Detect which cell encompasses the target text, then output its (x, y) center coordinate. 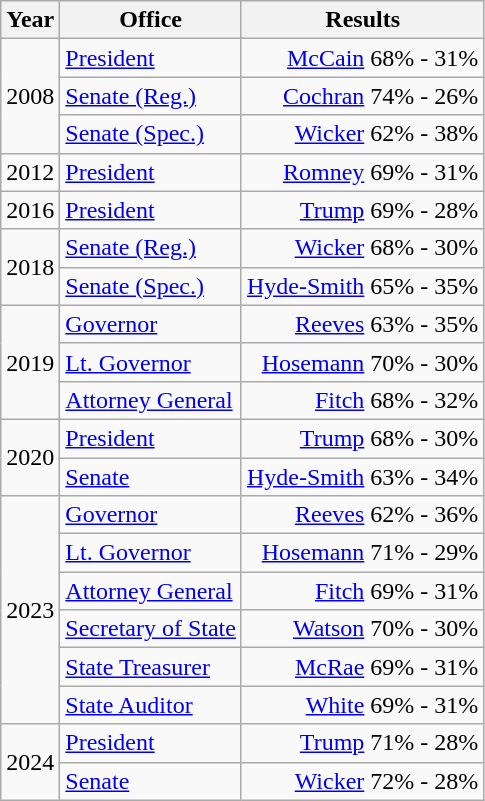
Trump 68% - 30% (362, 438)
Fitch 69% - 31% (362, 591)
Wicker 72% - 28% (362, 781)
Romney 69% - 31% (362, 172)
Fitch 68% - 32% (362, 400)
2020 (30, 457)
2024 (30, 762)
Hosemann 71% - 29% (362, 553)
Hyde-Smith 63% - 34% (362, 477)
2019 (30, 362)
2016 (30, 210)
Results (362, 20)
Secretary of State (151, 629)
McRae 69% - 31% (362, 667)
2018 (30, 267)
Office (151, 20)
Trump 69% - 28% (362, 210)
Trump 71% - 28% (362, 743)
White 69% - 31% (362, 705)
Hyde-Smith 65% - 35% (362, 286)
State Auditor (151, 705)
Wicker 68% - 30% (362, 248)
2023 (30, 610)
Reeves 63% - 35% (362, 324)
Watson 70% - 30% (362, 629)
Year (30, 20)
2008 (30, 96)
McCain 68% - 31% (362, 58)
2012 (30, 172)
Reeves 62% - 36% (362, 515)
Cochran 74% - 26% (362, 96)
Hosemann 70% - 30% (362, 362)
State Treasurer (151, 667)
Wicker 62% - 38% (362, 134)
